Extract the [X, Y] coordinate from the center of the cell holding the provided text.  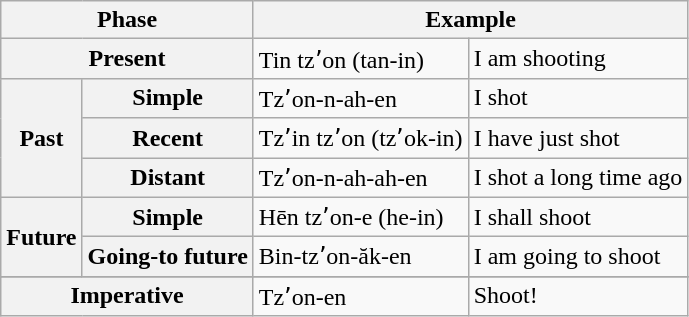
Example [470, 20]
Tzʼon-en [360, 296]
Hēn tzʼon-e (he-in) [360, 217]
I shall shoot [578, 217]
Future [42, 236]
I shot a long time ago [578, 178]
Tzʼon-n-ah-en [360, 98]
Present [128, 59]
Imperative [128, 296]
Bin-tzʼon-ăk-en [360, 257]
I have just shot [578, 138]
Going-to future [168, 257]
Distant [168, 178]
Phase [128, 20]
Past [42, 138]
Tzʼon-n-ah-ah-en [360, 178]
I am going to shoot [578, 257]
Recent [168, 138]
I shot [578, 98]
Shoot! [578, 296]
Tzʼin tzʼon (tzʼok-in) [360, 138]
I am shooting [578, 59]
Tin tzʼon (tan-in) [360, 59]
